Find where the given text appears and provide that cell's center as [X, Y] coordinate. 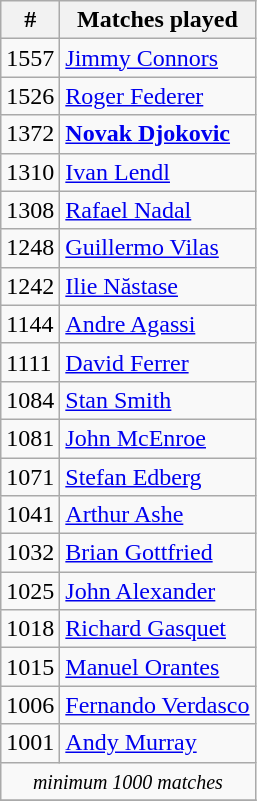
# [30, 20]
Jimmy Connors [158, 58]
1006 [30, 705]
Roger Federer [158, 96]
1557 [30, 58]
1372 [30, 134]
1071 [30, 477]
Brian Gottfried [158, 553]
Arthur Ashe [158, 515]
1111 [30, 362]
1144 [30, 324]
1081 [30, 438]
1310 [30, 172]
1084 [30, 400]
Ivan Lendl [158, 172]
1041 [30, 515]
1001 [30, 743]
John Alexander [158, 591]
Novak Djokovic [158, 134]
1025 [30, 591]
1032 [30, 553]
David Ferrer [158, 362]
1248 [30, 248]
1526 [30, 96]
1018 [30, 629]
1308 [30, 210]
Stefan Edberg [158, 477]
Ilie Năstase [158, 286]
1015 [30, 667]
Guillermo Vilas [158, 248]
Andy Murray [158, 743]
Richard Gasquet [158, 629]
minimum 1000 matches [128, 781]
1242 [30, 286]
Rafael Nadal [158, 210]
Fernando Verdasco [158, 705]
John McEnroe [158, 438]
Stan Smith [158, 400]
Matches played [158, 20]
Andre Agassi [158, 324]
Manuel Orantes [158, 667]
